Capture the cell that displays the provided text and extract its [x, y] central coordinate. 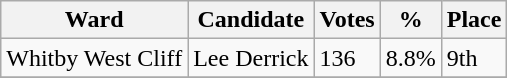
Votes [347, 20]
Ward [94, 20]
136 [347, 58]
9th [474, 58]
8.8% [410, 58]
Whitby West Cliff [94, 58]
% [410, 20]
Place [474, 20]
Candidate [251, 20]
Lee Derrick [251, 58]
